Locate the cell with the specified text and output its (x, y) center coordinate. 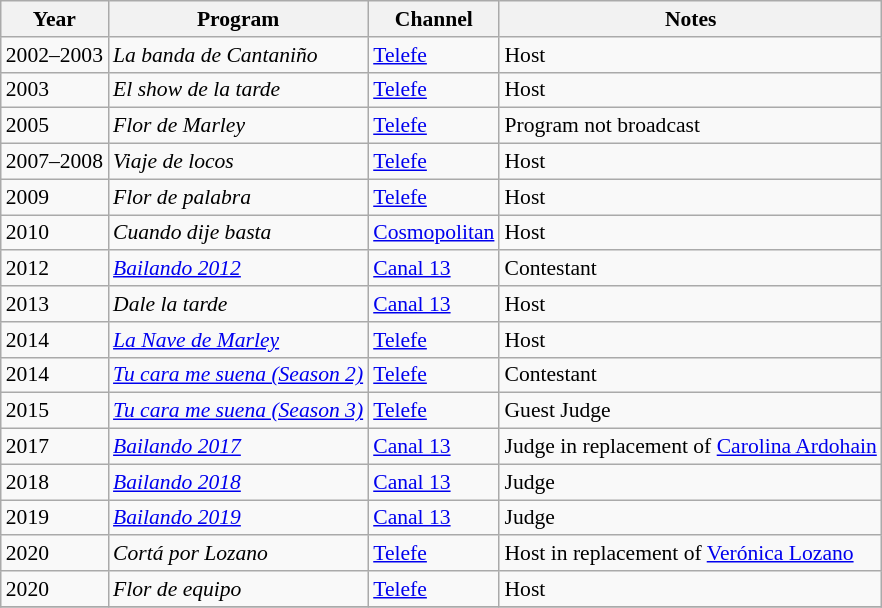
Bailando 2019 (238, 518)
2005 (54, 126)
El show de la tarde (238, 90)
2015 (54, 411)
2019 (54, 518)
Flor de Marley (238, 126)
Viaje de locos (238, 162)
Guest Judge (690, 411)
Cuando dije basta (238, 233)
Tu cara me suena (Season 2) (238, 375)
2003 (54, 90)
2017 (54, 447)
La banda de Cantaniño (238, 55)
Channel (434, 19)
2013 (54, 304)
Bailando 2012 (238, 269)
2010 (54, 233)
2012 (54, 269)
2007–2008 (54, 162)
2009 (54, 197)
2002–2003 (54, 55)
Judge in replacement of Carolina Ardohain (690, 447)
Flor de palabra (238, 197)
Dale la tarde (238, 304)
Cortá por Lozano (238, 554)
La Nave de Marley (238, 340)
Year (54, 19)
Notes (690, 19)
2018 (54, 482)
Flor de equipo (238, 589)
Host in replacement of Verónica Lozano (690, 554)
Bailando 2018 (238, 482)
Program not broadcast (690, 126)
Cosmopolitan (434, 233)
Tu cara me suena (Season 3) (238, 411)
Bailando 2017 (238, 447)
Program (238, 19)
